Search for the cell housing the specified text and yield its (X, Y) center coordinate. 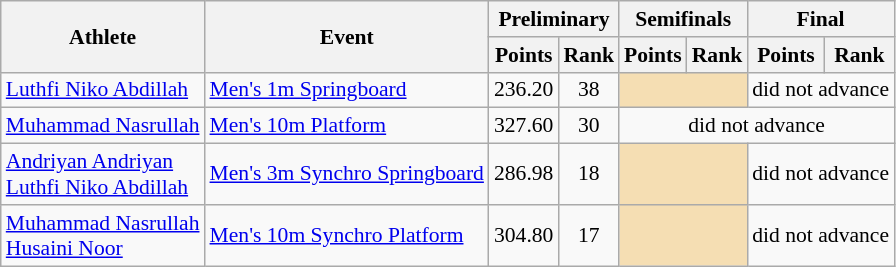
304.80 (524, 236)
Muhammad NasrullahHusaini Noor (103, 236)
Preliminary (554, 19)
Semifinals (683, 19)
Muhammad Nasrullah (103, 126)
236.20 (524, 90)
18 (588, 174)
Final (820, 19)
30 (588, 126)
Event (347, 36)
Men's 10m Platform (347, 126)
Andriyan AndriyanLuthfi Niko Abdillah (103, 174)
Men's 3m Synchro Springboard (347, 174)
17 (588, 236)
Men's 10m Synchro Platform (347, 236)
Luthfi Niko Abdillah (103, 90)
Athlete (103, 36)
327.60 (524, 126)
Men's 1m Springboard (347, 90)
38 (588, 90)
286.98 (524, 174)
